Determine the (X, Y) coordinate at the center of the cell enclosing the given text.  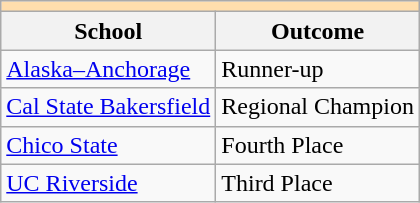
UC Riverside (108, 183)
School (108, 31)
Regional Champion (318, 107)
Outcome (318, 31)
Third Place (318, 183)
Cal State Bakersfield (108, 107)
Chico State (108, 145)
Alaska–Anchorage (108, 69)
Fourth Place (318, 145)
Runner-up (318, 69)
